From the cell containing the given text, extract its center point as (x, y) coordinate. 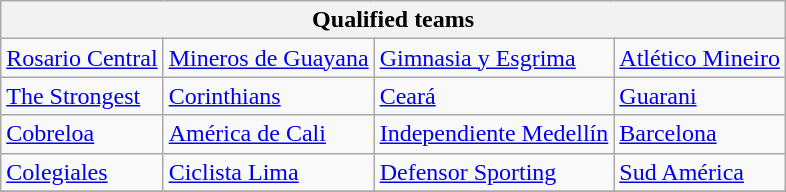
Gimnasia y Esgrima (494, 58)
Qualified teams (394, 20)
Ceará (494, 96)
Corinthians (268, 96)
Ciclista Lima (268, 172)
Defensor Sporting (494, 172)
Colegiales (82, 172)
América de Cali (268, 134)
The Strongest (82, 96)
Atlético Mineiro (700, 58)
Sud América (700, 172)
Guarani (700, 96)
Mineros de Guayana (268, 58)
Cobreloa (82, 134)
Independiente Medellín (494, 134)
Barcelona (700, 134)
Rosario Central (82, 58)
